Pinpoint the cell where the given text exists, returning its (X, Y) midpoint coordinate. 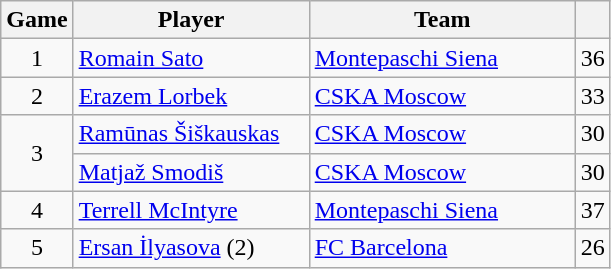
Ersan İlyasova (2) (191, 248)
5 (37, 248)
Game (37, 20)
Team (442, 20)
Terrell McIntyre (191, 210)
33 (592, 96)
3 (37, 153)
4 (37, 210)
2 (37, 96)
Ramūnas Šiškauskas (191, 134)
Matjaž Smodiš (191, 172)
37 (592, 210)
Player (191, 20)
Romain Sato (191, 58)
26 (592, 248)
1 (37, 58)
Erazem Lorbek (191, 96)
36 (592, 58)
FC Barcelona (442, 248)
